From the cell containing the given text, extract its center point as [x, y] coordinate. 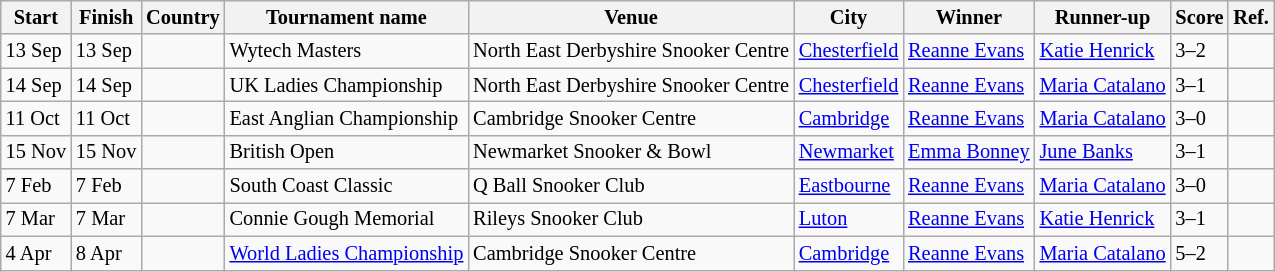
Newmarket [848, 152]
June Banks [1103, 152]
Emma Bonney [968, 152]
Runner-up [1103, 17]
UK Ladies Championship [347, 85]
East Anglian Championship [347, 118]
Connie Gough Memorial [347, 219]
Finish [106, 17]
Luton [848, 219]
5–2 [1199, 253]
Venue [631, 17]
Q Ball Snooker Club [631, 186]
Eastbourne [848, 186]
British Open [347, 152]
World Ladies Championship [347, 253]
South Coast Classic [347, 186]
Start [36, 17]
Ref. [1250, 17]
4 Apr [36, 253]
City [848, 17]
Newmarket Snooker & Bowl [631, 152]
8 Apr [106, 253]
Country [182, 17]
3–2 [1199, 51]
Tournament name [347, 17]
Winner [968, 17]
Score [1199, 17]
Wytech Masters [347, 51]
Rileys Snooker Club [631, 219]
